Search for the cell housing the specified text and yield its [X, Y] center coordinate. 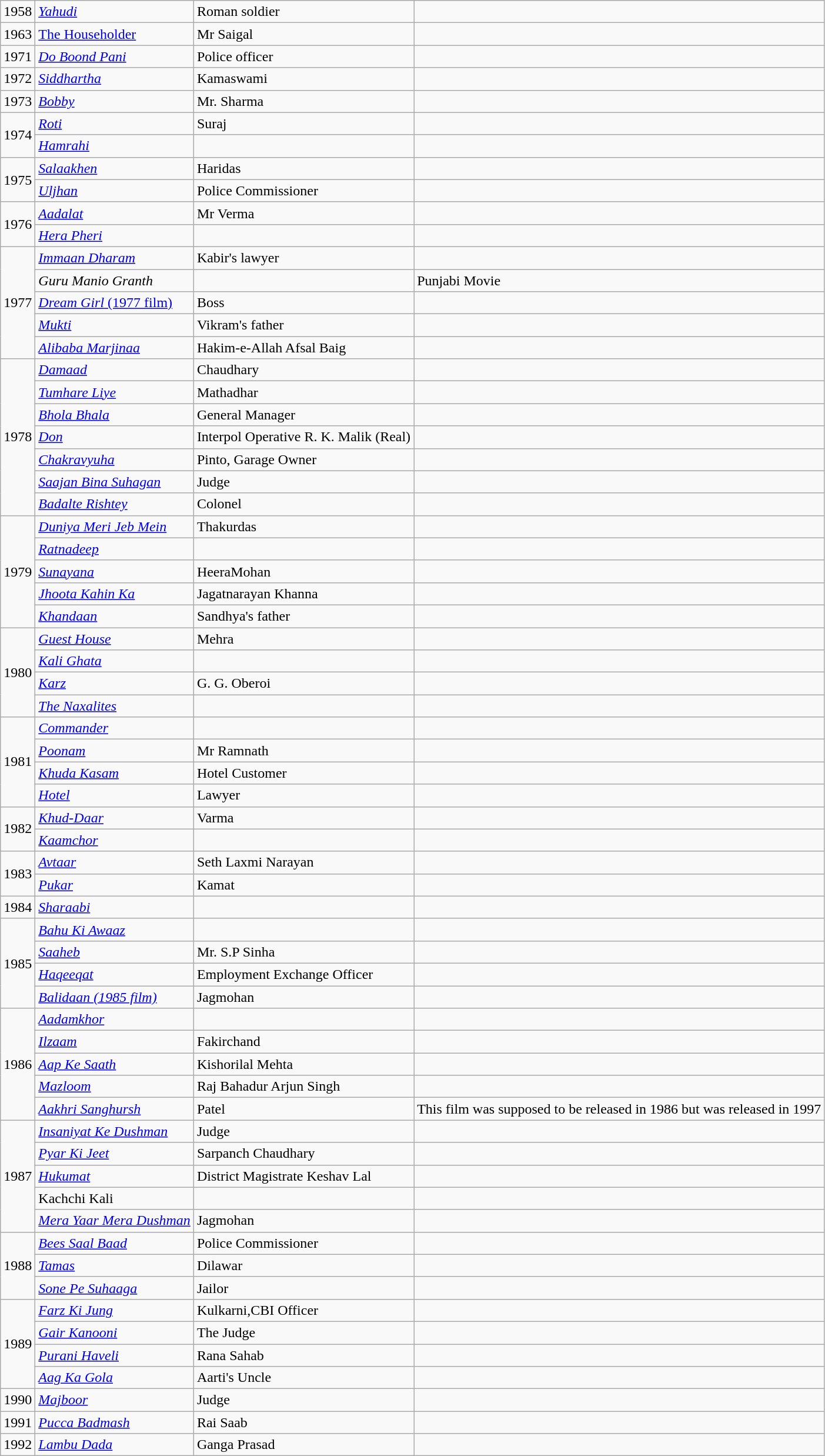
Bhola Bhala [115, 415]
1981 [18, 762]
Punjabi Movie [619, 281]
1977 [18, 302]
Aakhri Sanghursh [115, 1109]
1971 [18, 56]
1972 [18, 79]
Police officer [303, 56]
Pucca Badmash [115, 1422]
Tamas [115, 1265]
Chaudhary [303, 370]
Ilzaam [115, 1042]
Kaamchor [115, 840]
1958 [18, 12]
Don [115, 437]
Commander [115, 728]
Tumhare Liye [115, 392]
1987 [18, 1176]
Badalte Rishtey [115, 504]
Kishorilal Mehta [303, 1064]
Sarpanch Chaudhary [303, 1154]
1985 [18, 963]
Lambu Dada [115, 1445]
Ratnadeep [115, 549]
Mukti [115, 325]
Mathadhar [303, 392]
Sharaabi [115, 907]
1991 [18, 1422]
Mr Saigal [303, 34]
Do Boond Pani [115, 56]
Farz Ki Jung [115, 1310]
Damaad [115, 370]
Mr. Sharma [303, 101]
Hakim-e-Allah Afsal Baig [303, 348]
Rana Sahab [303, 1355]
Yahudi [115, 12]
Guest House [115, 638]
Pyar Ki Jeet [115, 1154]
Aarti's Uncle [303, 1378]
Ganga Prasad [303, 1445]
Kabir's lawyer [303, 258]
Kali Ghata [115, 661]
Majboor [115, 1400]
Karz [115, 684]
1978 [18, 437]
General Manager [303, 415]
Immaan Dharam [115, 258]
Bobby [115, 101]
Seth Laxmi Narayan [303, 862]
1988 [18, 1265]
Hamrahi [115, 146]
Hotel Customer [303, 773]
Balidaan (1985 film) [115, 997]
Interpol Operative R. K. Malik (Real) [303, 437]
Vikram's father [303, 325]
Jhoota Kahin Ka [115, 594]
Aag Ka Gola [115, 1378]
1982 [18, 829]
Bees Saal Baad [115, 1243]
1975 [18, 179]
Sandhya's father [303, 616]
1963 [18, 34]
Roman soldier [303, 12]
Kamaswami [303, 79]
Hukumat [115, 1176]
Guru Manio Granth [115, 281]
G. G. Oberoi [303, 684]
Dilawar [303, 1265]
Salaakhen [115, 168]
Mazloom [115, 1087]
1973 [18, 101]
Khuda Kasam [115, 773]
District Magistrate Keshav Lal [303, 1176]
Raj Bahadur Arjun Singh [303, 1087]
Duniya Meri Jeb Mein [115, 527]
Dream Girl (1977 film) [115, 303]
Avtaar [115, 862]
Siddhartha [115, 79]
1992 [18, 1445]
Kulkarni,CBI Officer [303, 1310]
1974 [18, 135]
Uljhan [115, 191]
1984 [18, 907]
Sone Pe Suhaaga [115, 1288]
Mehra [303, 638]
Pinto, Garage Owner [303, 459]
Chakravyuha [115, 459]
1986 [18, 1064]
Gair Kanooni [115, 1332]
1983 [18, 874]
Aadalat [115, 213]
Boss [303, 303]
1980 [18, 672]
Bahu Ki Awaaz [115, 929]
Mr. S.P Sinha [303, 952]
Thakurdas [303, 527]
Rai Saab [303, 1422]
Aadamkhor [115, 1019]
Roti [115, 124]
The Householder [115, 34]
1979 [18, 571]
Saaheb [115, 952]
Suraj [303, 124]
Khandaan [115, 616]
1989 [18, 1344]
Purani Haveli [115, 1355]
Mr Ramnath [303, 751]
The Judge [303, 1332]
Jagatnarayan Khanna [303, 594]
Aap Ke Saath [115, 1064]
The Naxalites [115, 706]
Poonam [115, 751]
Fakirchand [303, 1042]
Mera Yaar Mera Dushman [115, 1221]
Kachchi Kali [115, 1198]
Saajan Bina Suhagan [115, 482]
Khud-Daar [115, 818]
Mr Verma [303, 213]
Pukar [115, 885]
Sunayana [115, 571]
Hotel [115, 795]
Employment Exchange Officer [303, 974]
Insaniyat Ke Dushman [115, 1131]
Jailor [303, 1288]
Alibaba Marjinaa [115, 348]
HeeraMohan [303, 571]
Varma [303, 818]
Haqeeqat [115, 974]
Patel [303, 1109]
1976 [18, 224]
Lawyer [303, 795]
Haridas [303, 168]
This film was supposed to be released in 1986 but was released in 1997 [619, 1109]
Kamat [303, 885]
Colonel [303, 504]
1990 [18, 1400]
Hera Pheri [115, 235]
